For the text-containing cell, return its midpoint in (x, y) coordinate format. 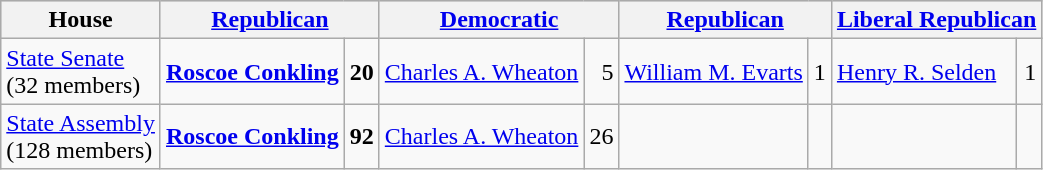
Liberal Republican (936, 20)
Henry R. Selden (924, 72)
State Senate (32 members) (81, 72)
26 (602, 136)
House (81, 20)
State Assembly (128 members) (81, 136)
92 (362, 136)
20 (362, 72)
Democratic (499, 20)
William M. Evarts (714, 72)
5 (602, 72)
